Return (X, Y) of the center of cell containing provided text 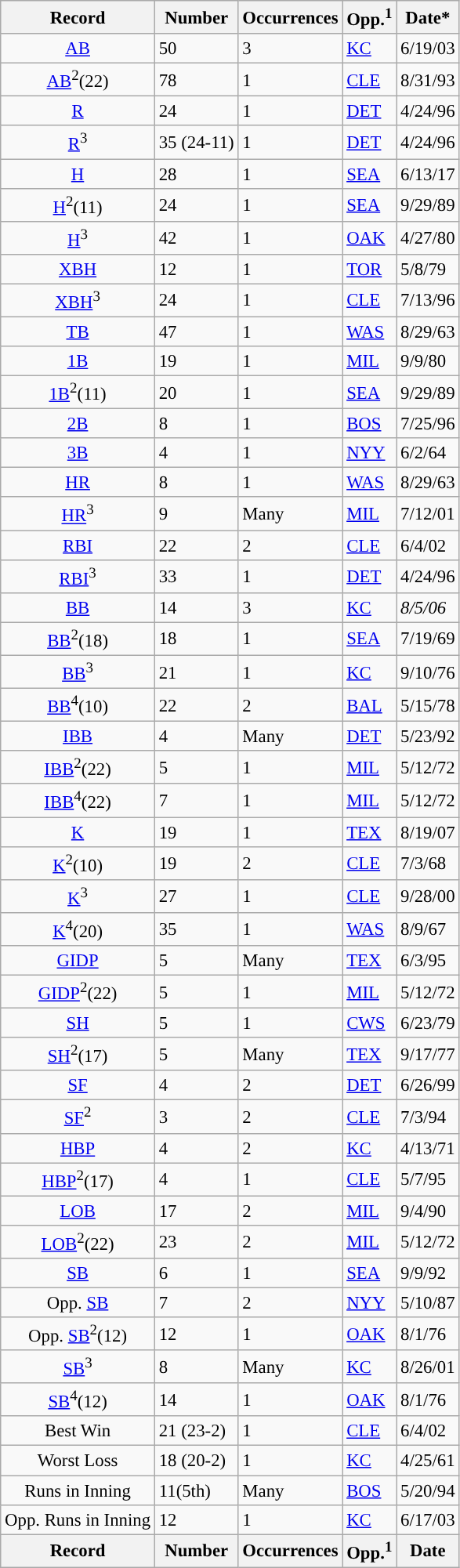
Opp. Runs in Inning (78, 1519)
CWS (370, 1023)
9/17/77 (428, 1054)
K3 (78, 896)
78 (196, 80)
8/5/06 (428, 608)
7/3/94 (428, 1117)
Date (428, 1551)
11(5th) (196, 1490)
7/19/69 (428, 639)
8/31/93 (428, 80)
5/7/95 (428, 1179)
K (78, 832)
R3 (78, 142)
LOB2(22) (78, 1242)
21 (23-2) (196, 1432)
3B (78, 453)
5/15/78 (428, 705)
K2(10) (78, 863)
K4(20) (78, 929)
6/17/03 (428, 1519)
9/28/00 (428, 896)
18 (196, 639)
1B2(11) (78, 393)
IBB4(22) (78, 800)
TB (78, 331)
42 (196, 237)
SB (78, 1273)
AB2(22) (78, 80)
BB4(10) (78, 705)
50 (196, 49)
6/3/95 (428, 961)
5/8/79 (428, 270)
AB (78, 49)
23 (196, 1242)
18 (20-2) (196, 1461)
LOB (78, 1211)
5/10/87 (428, 1302)
4/27/80 (428, 237)
27 (196, 896)
H (78, 174)
Date* (428, 17)
6/23/79 (428, 1023)
20 (196, 393)
H2(11) (78, 205)
6/13/17 (428, 174)
GIDP (78, 961)
HBP (78, 1148)
SB4(12) (78, 1400)
Best Win (78, 1432)
XBH (78, 270)
BB3 (78, 672)
4/25/61 (428, 1461)
Opp. SB (78, 1302)
7/13/96 (428, 300)
9/4/90 (428, 1211)
BAL (370, 705)
47 (196, 331)
TOR (370, 270)
5/20/94 (428, 1490)
9/9/80 (428, 361)
8/19/07 (428, 832)
SF2 (78, 1117)
8/26/01 (428, 1367)
SH2(17) (78, 1054)
33 (196, 576)
IBB2(22) (78, 767)
R (78, 111)
28 (196, 174)
GIDP2(22) (78, 991)
XBH3 (78, 300)
5/23/92 (428, 737)
RBI (78, 545)
HR3 (78, 514)
2B (78, 424)
9/10/76 (428, 672)
BB2(18) (78, 639)
6/2/64 (428, 453)
21 (196, 672)
HR (78, 483)
6/19/03 (428, 49)
7/12/01 (428, 514)
1B (78, 361)
35 (24-11) (196, 142)
Runs in Inning (78, 1490)
7/3/68 (428, 863)
35 (196, 929)
SH (78, 1023)
HBP2(17) (78, 1179)
IBB (78, 737)
9/9/92 (428, 1273)
SB3 (78, 1367)
4/13/71 (428, 1148)
BB (78, 608)
7/25/96 (428, 424)
17 (196, 1211)
Worst Loss (78, 1461)
SF (78, 1085)
6/26/99 (428, 1085)
9 (196, 514)
8/9/67 (428, 929)
RBI3 (78, 576)
6 (196, 1273)
Opp. SB2(12) (78, 1334)
H3 (78, 237)
